Find where the given text appears and provide that cell's center as [X, Y] coordinate. 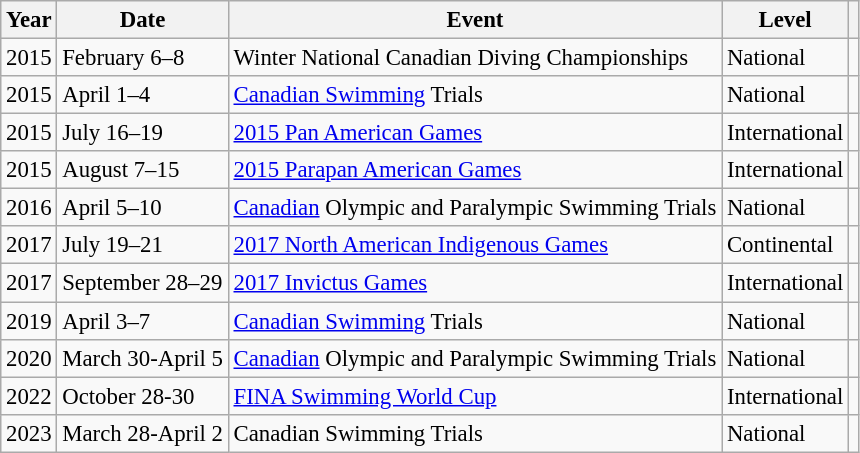
March 30-April 5 [142, 358]
March 28-April 2 [142, 433]
Level [786, 20]
2016 [29, 208]
2017 North American Indigenous Games [474, 245]
July 16–19 [142, 133]
Event [474, 20]
2015 Parapan American Games [474, 170]
February 6–8 [142, 58]
2015 Pan American Games [474, 133]
Winter National Canadian Diving Championships [474, 58]
July 19–21 [142, 245]
2022 [29, 396]
FINA Swimming World Cup [474, 396]
April 3–7 [142, 321]
2017 Invictus Games [474, 283]
2020 [29, 358]
September 28–29 [142, 283]
August 7–15 [142, 170]
Date [142, 20]
2023 [29, 433]
April 1–4 [142, 95]
October 28-30 [142, 396]
Continental [786, 245]
2019 [29, 321]
April 5–10 [142, 208]
Year [29, 20]
